Return the (X, Y) coordinate for the center point of the cell that contains the specified text.  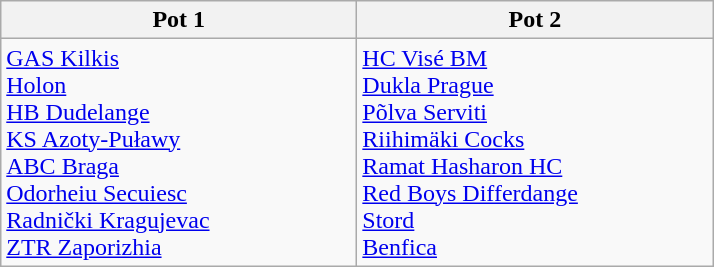
HC Visé BM Dukla Prague Põlva Serviti Riihimäki Cocks Ramat Hasharon HC Red Boys Differdange Stord Benfica (535, 152)
Pot 1 (179, 20)
Pot 2 (535, 20)
GAS Kilkis Holon HB Dudelange KS Azoty-Puławy ABC Braga Odorheiu Secuiesc Radnički Kragujevac ZTR Zaporizhia (179, 152)
